Provide the [x, y] coordinate of the cell's center where the given text is located.  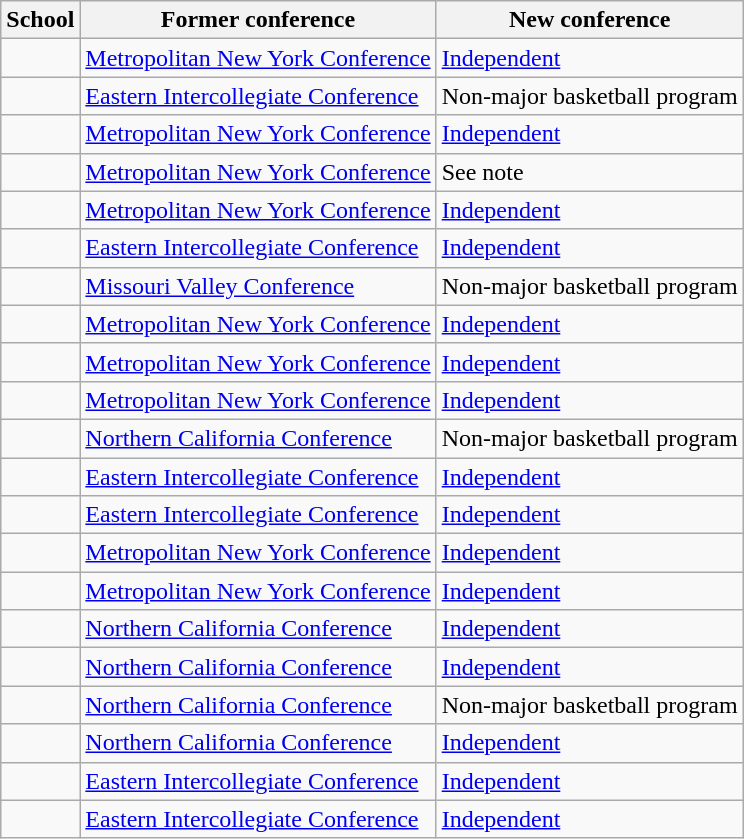
Former conference [258, 20]
New conference [590, 20]
School [40, 20]
See note [590, 172]
Missouri Valley Conference [258, 286]
